Capture the cell that displays the provided text and extract its [X, Y] central coordinate. 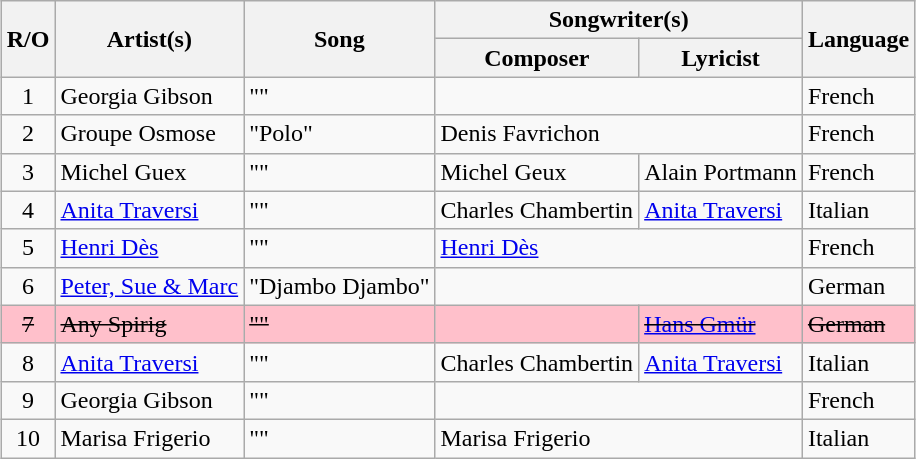
"Polo" [340, 134]
8 [28, 362]
Alain Portmann [721, 172]
1 [28, 96]
10 [28, 438]
Lyricist [721, 58]
Song [340, 39]
6 [28, 286]
Denis Favrichon [618, 134]
3 [28, 172]
9 [28, 400]
Songwriter(s) [618, 20]
Language [858, 39]
"Djambo Djambo" [340, 286]
R/O [28, 39]
2 [28, 134]
7 [28, 324]
Hans Gmür [721, 324]
Artist(s) [150, 39]
Michel Geux [537, 172]
Groupe Osmose [150, 134]
4 [28, 210]
5 [28, 248]
Any Spirig [150, 324]
Michel Guex [150, 172]
Composer [537, 58]
Peter, Sue & Marc [150, 286]
